Provide the [X, Y] coordinate of the cell's center where the given text is located.  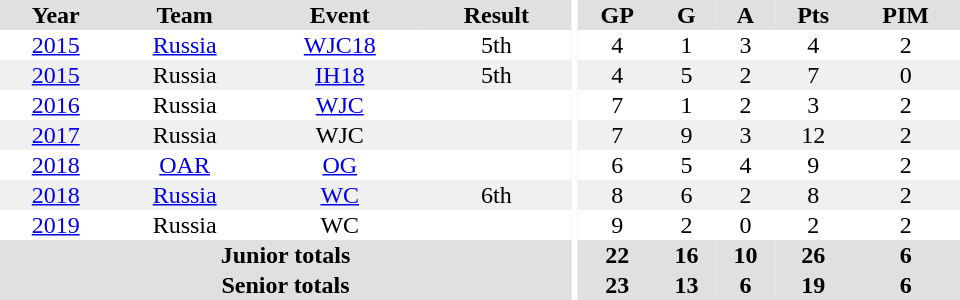
Pts [813, 15]
G [686, 15]
2019 [56, 225]
OAR [184, 165]
12 [813, 135]
Year [56, 15]
13 [686, 285]
22 [618, 255]
19 [813, 285]
Junior totals [286, 255]
PIM [906, 15]
OG [340, 165]
6th [496, 195]
Event [340, 15]
WJC18 [340, 45]
A [746, 15]
GP [618, 15]
2016 [56, 105]
10 [746, 255]
IH18 [340, 75]
23 [618, 285]
2017 [56, 135]
Senior totals [286, 285]
Result [496, 15]
Team [184, 15]
26 [813, 255]
16 [686, 255]
